Locate the cell with the specified text and output its [x, y] center coordinate. 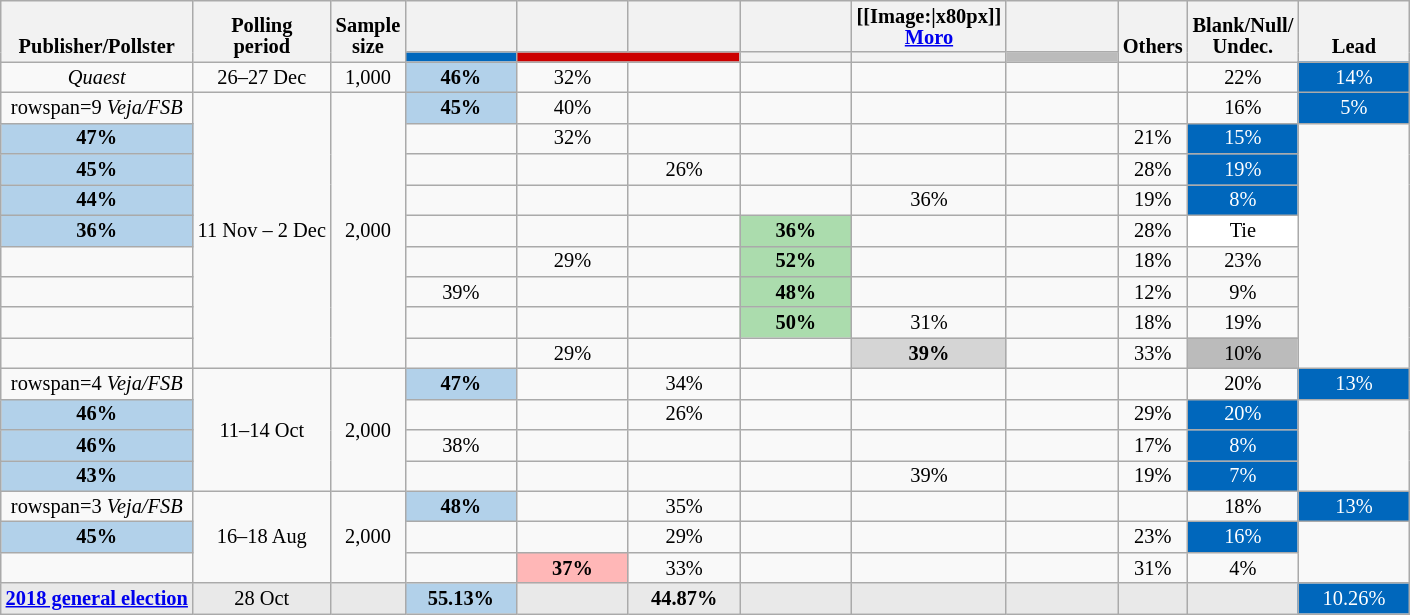
22% [1244, 78]
35% [684, 506]
15% [1244, 138]
Tie [1244, 230]
Samplesize [368, 30]
rowspan=4 Veja/FSB [97, 384]
28 Oct [262, 598]
44.87% [684, 598]
50% [796, 322]
17% [1153, 446]
[[Image:|x80px]]Moro [930, 26]
14% [1354, 78]
rowspan=3 Veja/FSB [97, 506]
9% [1244, 292]
12% [1153, 292]
1,000 [368, 78]
Others [1153, 30]
Pollingperiod [262, 30]
rowspan=9 Veja/FSB [97, 108]
52% [796, 262]
26–27 Dec [262, 78]
34% [684, 384]
10% [1244, 354]
55.13% [461, 598]
10.26% [1354, 598]
11 Nov – 2 Dec [262, 230]
43% [97, 476]
16–18 Aug [262, 537]
21% [1153, 138]
4% [1244, 568]
11–14 Oct [262, 430]
7% [1244, 476]
Quaest [97, 78]
38% [461, 446]
Publisher/Pollster [97, 30]
5% [1354, 108]
Blank/Null/Undec. [1244, 30]
2018 general election [97, 598]
44% [97, 200]
37% [573, 568]
Lead [1354, 30]
40% [573, 108]
